Search for the cell housing the specified text and yield its (X, Y) center coordinate. 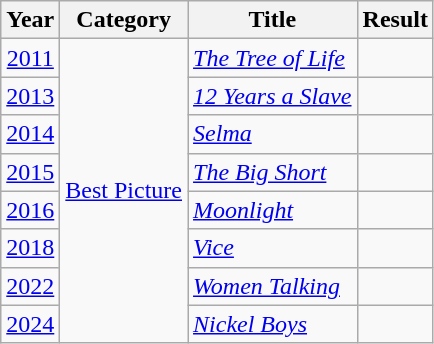
12 Years a Slave (273, 96)
2014 (30, 134)
Nickel Boys (273, 324)
Result (395, 20)
2015 (30, 172)
Women Talking (273, 286)
Title (273, 20)
Selma (273, 134)
The Tree of Life (273, 58)
2024 (30, 324)
2016 (30, 210)
2018 (30, 248)
Year (30, 20)
2022 (30, 286)
2011 (30, 58)
Vice (273, 248)
Best Picture (124, 191)
The Big Short (273, 172)
Category (124, 20)
Moonlight (273, 210)
2013 (30, 96)
